From the cell containing the given text, extract its center point as [x, y] coordinate. 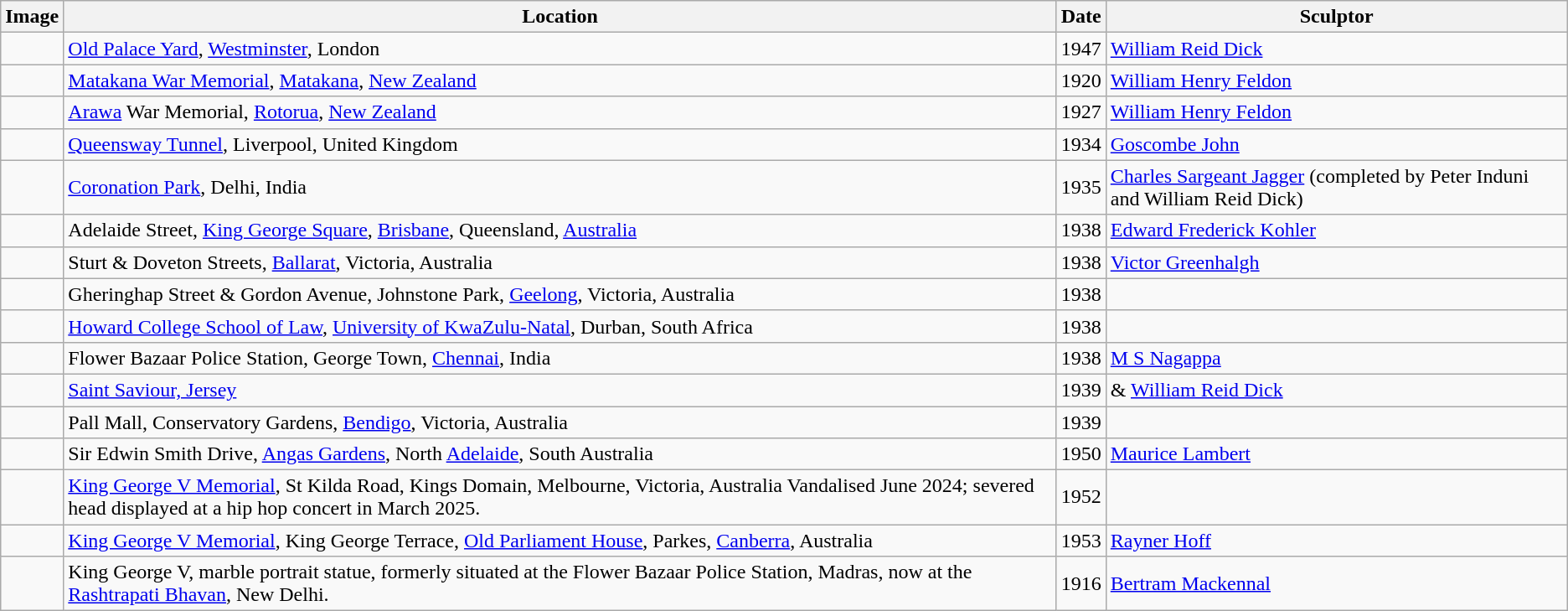
Rayner Hoff [1337, 541]
Howard College School of Law, University of KwaZulu-Natal, Durban, South Africa [560, 326]
Edward Frederick Kohler [1337, 230]
Old Palace Yard, Westminster, London [560, 49]
Gheringhap Street & Gordon Avenue, Johnstone Park, Geelong, Victoria, Australia [560, 294]
1927 [1081, 112]
Bertram Mackennal [1337, 583]
1950 [1081, 454]
King George V Memorial, King George Terrace, Old Parliament House, Parkes, Canberra, Australia [560, 541]
M S Nagappa [1337, 358]
1952 [1081, 498]
Arawa War Memorial, Rotorua, New Zealand [560, 112]
Sculptor [1337, 17]
Location [560, 17]
1920 [1081, 80]
William Reid Dick [1337, 49]
Coronation Park, Delhi, India [560, 188]
Sir Edwin Smith Drive, Angas Gardens, North Adelaide, South Australia [560, 454]
1916 [1081, 583]
King George V, marble portrait statue, formerly situated at the Flower Bazaar Police Station, Madras, now at the Rashtrapati Bhavan, New Delhi. [560, 583]
Pall Mall, Conservatory Gardens, Bendigo, Victoria, Australia [560, 422]
Flower Bazaar Police Station, George Town, Chennai, India [560, 358]
1934 [1081, 144]
Date [1081, 17]
1935 [1081, 188]
Charles Sargeant Jagger (completed by Peter Induni and William Reid Dick) [1337, 188]
1953 [1081, 541]
Sturt & Doveton Streets, Ballarat, Victoria, Australia [560, 262]
Victor Greenhalgh [1337, 262]
Matakana War Memorial, Matakana, New Zealand [560, 80]
Adelaide Street, King George Square, Brisbane, Queensland, Australia [560, 230]
Queensway Tunnel, Liverpool, United Kingdom [560, 144]
Maurice Lambert [1337, 454]
Image [32, 17]
Saint Saviour, Jersey [560, 390]
1947 [1081, 49]
& William Reid Dick [1337, 390]
Goscombe John [1337, 144]
